Output the (X, Y) coordinate of the center of the cell containing the given text.  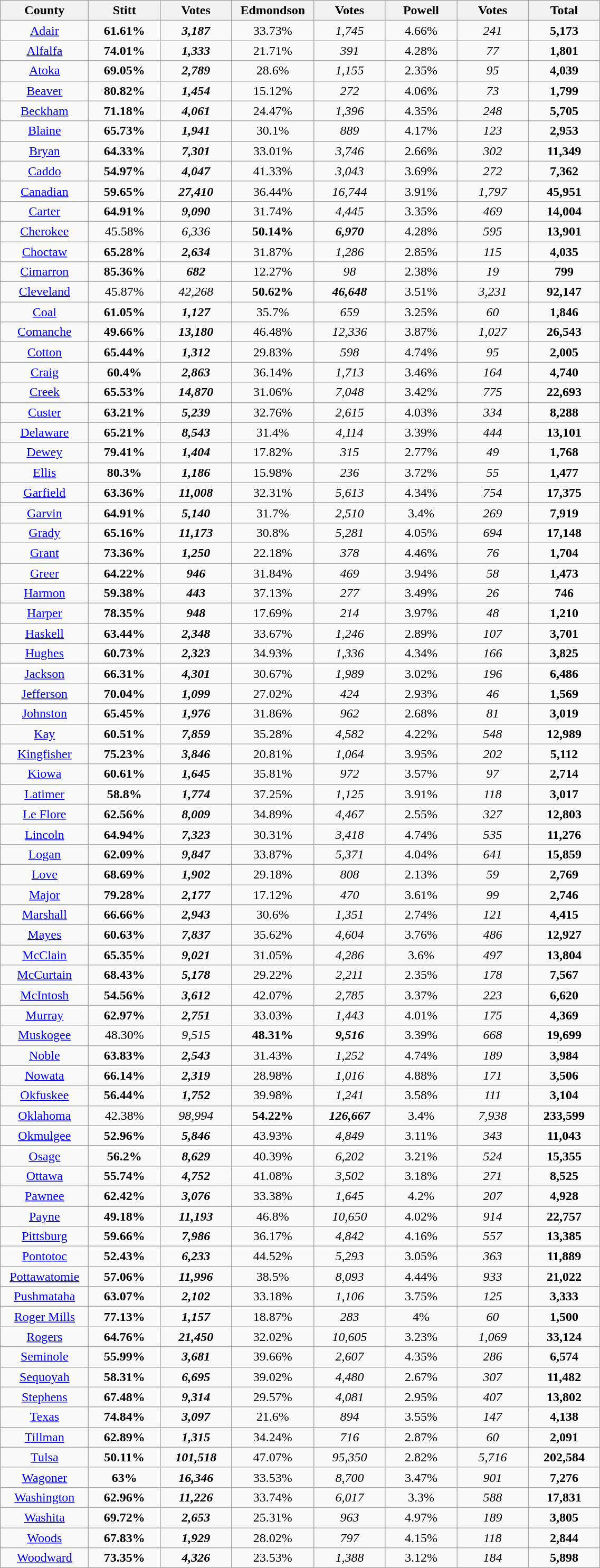
Murray (44, 1015)
36.44% (273, 191)
Washington (44, 1497)
3.21% (421, 1156)
1,241 (350, 1095)
1,099 (196, 694)
99 (493, 895)
Jackson (44, 674)
1,976 (196, 714)
2.87% (421, 1437)
101,518 (196, 1457)
972 (350, 774)
5,112 (564, 754)
3.95% (421, 754)
4,415 (564, 915)
73.35% (125, 1558)
68.43% (125, 975)
5,705 (564, 111)
2.93% (421, 694)
1,388 (350, 1558)
33.73% (273, 31)
37.25% (273, 794)
1,797 (493, 191)
24.47% (273, 111)
4% (421, 1317)
334 (493, 412)
2,751 (196, 1015)
7,276 (564, 1477)
14,004 (564, 211)
57.06% (125, 1277)
73 (493, 91)
6,574 (564, 1357)
30.6% (273, 915)
6,486 (564, 674)
Ellis (44, 473)
28.98% (273, 1075)
Cleveland (44, 292)
497 (493, 955)
31.06% (273, 392)
Grady (44, 533)
79.28% (125, 895)
58.31% (125, 1377)
22,693 (564, 392)
121 (493, 915)
30.67% (273, 674)
Blaine (44, 131)
2.85% (421, 252)
12,989 (564, 734)
65.28% (125, 252)
470 (350, 895)
5,613 (350, 493)
4,928 (564, 1196)
3,825 (564, 654)
3.3% (421, 1497)
73.36% (125, 553)
21,022 (564, 1277)
126,667 (350, 1116)
6,202 (350, 1156)
46 (493, 694)
775 (493, 392)
2,943 (196, 915)
Kay (44, 734)
3,502 (350, 1176)
35.81% (273, 774)
33,124 (564, 1337)
2.68% (421, 714)
Carter (44, 211)
Payne (44, 1216)
3,104 (564, 1095)
3.47% (421, 1477)
1,989 (350, 674)
13,385 (564, 1236)
111 (493, 1095)
17.82% (273, 452)
42.38% (125, 1116)
196 (493, 674)
3.97% (421, 613)
4,369 (564, 1015)
2.77% (421, 452)
Greer (44, 573)
1,704 (564, 553)
746 (564, 593)
Le Flore (44, 814)
30.1% (273, 131)
64.33% (125, 151)
Ottawa (44, 1176)
49.18% (125, 1216)
52.43% (125, 1257)
39.66% (273, 1357)
17,375 (564, 493)
16,744 (350, 191)
7,859 (196, 734)
Comanche (44, 332)
3.11% (421, 1136)
11,193 (196, 1216)
46.48% (273, 332)
50.11% (125, 1457)
Cimarron (44, 272)
164 (493, 372)
682 (196, 272)
1,250 (196, 553)
407 (493, 1397)
1,396 (350, 111)
962 (350, 714)
11,276 (564, 834)
3.57% (421, 774)
77 (493, 51)
62.96% (125, 1497)
3.69% (421, 171)
4,842 (350, 1236)
59 (493, 874)
20.81% (273, 754)
9,090 (196, 211)
1,500 (564, 1317)
97 (493, 774)
933 (493, 1277)
948 (196, 613)
38.5% (273, 1277)
3,076 (196, 1196)
29.22% (273, 975)
74.01% (125, 51)
2,714 (564, 774)
4.16% (421, 1236)
486 (493, 935)
914 (493, 1216)
67.48% (125, 1397)
Beckham (44, 111)
8,288 (564, 412)
Kiowa (44, 774)
11,226 (196, 1497)
59.66% (125, 1236)
3.46% (421, 372)
5,239 (196, 412)
61.61% (125, 31)
3.02% (421, 674)
Okfuskee (44, 1095)
2.67% (421, 1377)
59.65% (125, 191)
2,323 (196, 654)
65.44% (125, 352)
548 (493, 734)
Atoka (44, 71)
19,699 (564, 1035)
Roger Mills (44, 1317)
2.66% (421, 151)
Bryan (44, 151)
63% (125, 1477)
58.8% (125, 794)
2,177 (196, 895)
33.53% (273, 1477)
48.31% (273, 1035)
716 (350, 1437)
2,319 (196, 1075)
3.42% (421, 392)
76 (493, 553)
1,186 (196, 473)
67.83% (125, 1538)
McClain (44, 955)
3,805 (564, 1517)
13,804 (564, 955)
3.76% (421, 935)
66.66% (125, 915)
5,140 (196, 513)
6,970 (350, 231)
33.67% (273, 634)
19 (493, 272)
5,898 (564, 1558)
10,605 (350, 1337)
6,695 (196, 1377)
32.31% (273, 493)
3,187 (196, 31)
4.02% (421, 1216)
1,768 (564, 452)
62.42% (125, 1196)
277 (350, 593)
60.63% (125, 935)
Johnston (44, 714)
4.2% (421, 1196)
Okmulgee (44, 1136)
34.24% (273, 1437)
2,863 (196, 372)
271 (493, 1176)
3,019 (564, 714)
28.6% (273, 71)
62.89% (125, 1437)
1,801 (564, 51)
Pawnee (44, 1196)
Delaware (44, 432)
9,516 (350, 1035)
21,450 (196, 1337)
2,634 (196, 252)
3.49% (421, 593)
Jefferson (44, 694)
48.30% (125, 1035)
1,477 (564, 473)
8,700 (350, 1477)
39.02% (273, 1377)
7,919 (564, 513)
41.08% (273, 1176)
50.62% (273, 292)
1,336 (350, 654)
62.97% (125, 1015)
5,846 (196, 1136)
40.39% (273, 1156)
7,938 (493, 1116)
11,889 (564, 1257)
8,525 (564, 1176)
16,346 (196, 1477)
3.87% (421, 332)
659 (350, 312)
2.74% (421, 915)
Pittsburg (44, 1236)
54.97% (125, 171)
2,785 (350, 995)
2,211 (350, 975)
13,802 (564, 1397)
Haskell (44, 634)
28.02% (273, 1538)
42,268 (196, 292)
443 (196, 593)
178 (493, 975)
15,355 (564, 1156)
223 (493, 995)
535 (493, 834)
55 (493, 473)
11,996 (196, 1277)
Kingfisher (44, 754)
47.07% (273, 1457)
80.82% (125, 91)
1,443 (350, 1015)
236 (350, 473)
175 (493, 1015)
4,286 (350, 955)
Sequoyah (44, 1377)
2,005 (564, 352)
2.55% (421, 814)
21.71% (273, 51)
Noble (44, 1055)
31.05% (273, 955)
34.89% (273, 814)
65.16% (125, 533)
Total (564, 11)
3.61% (421, 895)
35.28% (273, 734)
4,467 (350, 814)
2.89% (421, 634)
3.18% (421, 1176)
21.6% (273, 1417)
4,445 (350, 211)
27,410 (196, 191)
46,648 (350, 292)
2,510 (350, 513)
Garvin (44, 513)
4,849 (350, 1136)
54.56% (125, 995)
Pottawatomie (44, 1277)
74.84% (125, 1417)
Wagoner (44, 1477)
25.31% (273, 1517)
9,515 (196, 1035)
946 (196, 573)
11,173 (196, 533)
18.87% (273, 1317)
17.12% (273, 895)
166 (493, 654)
363 (493, 1257)
283 (350, 1317)
3.58% (421, 1095)
45.58% (125, 231)
11,008 (196, 493)
889 (350, 131)
557 (493, 1236)
23.53% (273, 1558)
4.04% (421, 854)
33.38% (273, 1196)
31.43% (273, 1055)
2,789 (196, 71)
2,607 (350, 1357)
Craig (44, 372)
125 (493, 1297)
1,473 (564, 573)
901 (493, 1477)
15,859 (564, 854)
65.53% (125, 392)
60.73% (125, 654)
184 (493, 1558)
Creek (44, 392)
Woodward (44, 1558)
62.09% (125, 854)
5,371 (350, 854)
35.62% (273, 935)
26 (493, 593)
4,752 (196, 1176)
64.22% (125, 573)
12,927 (564, 935)
1,454 (196, 91)
1,929 (196, 1538)
Stephens (44, 1397)
8,629 (196, 1156)
3,097 (196, 1417)
754 (493, 493)
269 (493, 513)
248 (493, 111)
1,127 (196, 312)
588 (493, 1497)
McCurtain (44, 975)
4,081 (350, 1397)
32.02% (273, 1337)
3.6% (421, 955)
797 (350, 1538)
56.2% (125, 1156)
79.41% (125, 452)
1,315 (196, 1437)
69.05% (125, 71)
694 (493, 533)
13,901 (564, 231)
Cotton (44, 352)
1,064 (350, 754)
241 (493, 31)
202 (493, 754)
36.17% (273, 1236)
54.22% (273, 1116)
31.84% (273, 573)
286 (493, 1357)
1,016 (350, 1075)
1,155 (350, 71)
McIntosh (44, 995)
Tillman (44, 1437)
50.14% (273, 231)
35.7% (273, 312)
Harmon (44, 593)
4.03% (421, 412)
37.13% (273, 593)
3.25% (421, 312)
4,301 (196, 674)
963 (350, 1517)
33.18% (273, 1297)
668 (493, 1035)
1,752 (196, 1095)
70.04% (125, 694)
4,061 (196, 111)
30.8% (273, 533)
Harper (44, 613)
63.07% (125, 1297)
98 (350, 272)
3.94% (421, 573)
3.05% (421, 1257)
1,157 (196, 1317)
64.76% (125, 1337)
22.18% (273, 553)
17,831 (564, 1497)
115 (493, 252)
45,951 (564, 191)
3.72% (421, 473)
Osage (44, 1156)
85.36% (125, 272)
Latimer (44, 794)
1,069 (493, 1337)
4.05% (421, 533)
98,994 (196, 1116)
33.87% (273, 854)
66.31% (125, 674)
Woods (44, 1538)
3,846 (196, 754)
2.13% (421, 874)
1,252 (350, 1055)
52.96% (125, 1136)
7,048 (350, 392)
33.03% (273, 1015)
42.07% (273, 995)
4.15% (421, 1538)
Cherokee (44, 231)
4.22% (421, 734)
641 (493, 854)
Nowata (44, 1075)
11,043 (564, 1136)
17,148 (564, 533)
8,009 (196, 814)
64.94% (125, 834)
12,803 (564, 814)
Caddo (44, 171)
378 (350, 553)
4,138 (564, 1417)
92,147 (564, 292)
27.02% (273, 694)
4.46% (421, 553)
2,615 (350, 412)
4,604 (350, 935)
4.01% (421, 1015)
65.45% (125, 714)
4.66% (421, 31)
17.69% (273, 613)
1,286 (350, 252)
Pushmataha (44, 1297)
524 (493, 1156)
1,333 (196, 51)
5,173 (564, 31)
302 (493, 151)
69.72% (125, 1517)
49 (493, 452)
424 (350, 694)
11,482 (564, 1377)
595 (493, 231)
15.98% (273, 473)
1,106 (350, 1297)
63.21% (125, 412)
49.66% (125, 332)
4,039 (564, 71)
2,102 (196, 1297)
307 (493, 1377)
Powell (421, 11)
2,746 (564, 895)
5,293 (350, 1257)
5,281 (350, 533)
63.44% (125, 634)
Coal (44, 312)
6,336 (196, 231)
1,799 (564, 91)
1,246 (350, 634)
3,043 (350, 171)
4.17% (421, 131)
6,017 (350, 1497)
Custer (44, 412)
3.51% (421, 292)
1,569 (564, 694)
14,870 (196, 392)
Love (44, 874)
8,093 (350, 1277)
2,543 (196, 1055)
107 (493, 634)
1,210 (564, 613)
444 (493, 432)
3,746 (350, 151)
11,349 (564, 151)
Pontotoc (44, 1257)
60.51% (125, 734)
31.74% (273, 211)
12,336 (350, 332)
5,178 (196, 975)
2,844 (564, 1538)
123 (493, 131)
808 (350, 874)
315 (350, 452)
Rogers (44, 1337)
13,101 (564, 432)
3.37% (421, 995)
8,543 (196, 432)
78.35% (125, 613)
68.69% (125, 874)
32.76% (273, 412)
39.98% (273, 1095)
9,314 (196, 1397)
Texas (44, 1417)
3.75% (421, 1297)
171 (493, 1075)
2,953 (564, 131)
56.44% (125, 1095)
3.35% (421, 211)
Alfalfa (44, 51)
3,418 (350, 834)
Lincoln (44, 834)
391 (350, 51)
43.93% (273, 1136)
6,233 (196, 1257)
65.35% (125, 955)
26,543 (564, 332)
Canadian (44, 191)
343 (493, 1136)
65.73% (125, 131)
61.05% (125, 312)
Adair (44, 31)
7,567 (564, 975)
62.56% (125, 814)
1,846 (564, 312)
1,404 (196, 452)
799 (564, 272)
36.14% (273, 372)
29.57% (273, 1397)
County (44, 11)
77.13% (125, 1317)
3,681 (196, 1357)
1,125 (350, 794)
55.99% (125, 1357)
4.97% (421, 1517)
6,620 (564, 995)
Tulsa (44, 1457)
31.87% (273, 252)
31.7% (273, 513)
Mayes (44, 935)
3,231 (493, 292)
41.33% (273, 171)
63.83% (125, 1055)
3,984 (564, 1055)
202,584 (564, 1457)
2,653 (196, 1517)
63.36% (125, 493)
2.38% (421, 272)
Major (44, 895)
3.12% (421, 1558)
7,323 (196, 834)
5,716 (493, 1457)
1,312 (196, 352)
3,017 (564, 794)
1,713 (350, 372)
2,769 (564, 874)
4.88% (421, 1075)
233,599 (564, 1116)
55.74% (125, 1176)
22,757 (564, 1216)
65.21% (125, 432)
7,362 (564, 171)
1,027 (493, 332)
1,351 (350, 915)
1,745 (350, 31)
Washita (44, 1517)
4,326 (196, 1558)
4,480 (350, 1377)
45.87% (125, 292)
31.86% (273, 714)
15.12% (273, 91)
4,035 (564, 252)
Oklahoma (44, 1116)
2.82% (421, 1457)
7,837 (196, 935)
13,180 (196, 332)
7,986 (196, 1236)
327 (493, 814)
33.01% (273, 151)
46.8% (273, 1216)
2,091 (564, 1437)
33.74% (273, 1497)
95,350 (350, 1457)
147 (493, 1417)
Logan (44, 854)
80.3% (125, 473)
81 (493, 714)
1,902 (196, 874)
1,774 (196, 794)
4,740 (564, 372)
Marshall (44, 915)
12.27% (273, 272)
10,650 (350, 1216)
1,941 (196, 131)
7,301 (196, 151)
214 (350, 613)
Dewey (44, 452)
2.95% (421, 1397)
4,114 (350, 432)
894 (350, 1417)
30.31% (273, 834)
2,348 (196, 634)
44.52% (273, 1257)
Seminole (44, 1357)
4,582 (350, 734)
3,333 (564, 1297)
9,021 (196, 955)
59.38% (125, 593)
58 (493, 573)
29.83% (273, 352)
3,506 (564, 1075)
4,047 (196, 171)
29.18% (273, 874)
60.61% (125, 774)
Grant (44, 553)
34.93% (273, 654)
Beaver (44, 91)
60.4% (125, 372)
66.14% (125, 1075)
4.06% (421, 91)
4.44% (421, 1277)
Muskogee (44, 1035)
207 (493, 1196)
75.23% (125, 754)
Hughes (44, 654)
3.55% (421, 1417)
31.4% (273, 432)
3,612 (196, 995)
Garfield (44, 493)
3.23% (421, 1337)
3,701 (564, 634)
48 (493, 613)
598 (350, 352)
9,847 (196, 854)
Choctaw (44, 252)
Edmondson (273, 11)
71.18% (125, 111)
Stitt (125, 11)
